For the text-containing cell, return its midpoint in [X, Y] coordinate format. 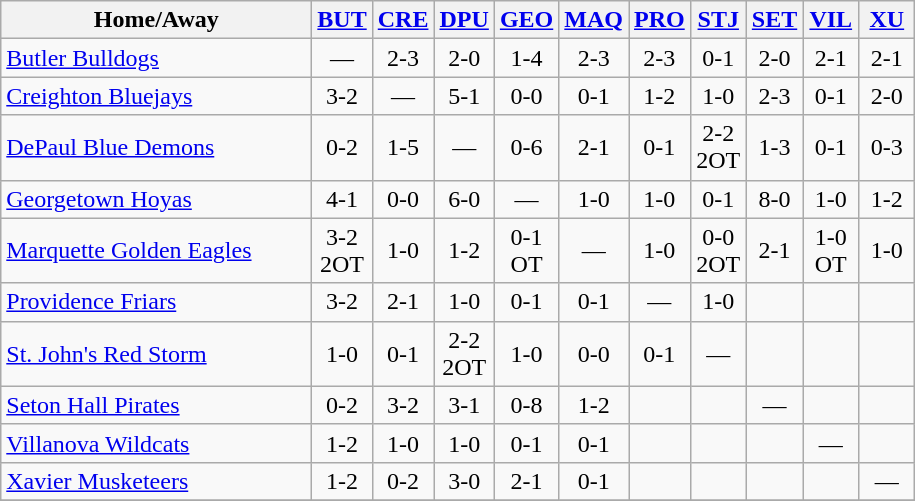
VIL [831, 20]
SET [774, 20]
Marquette Golden Eagles [156, 250]
1-5 [403, 148]
0-3 [887, 148]
CRE [403, 20]
4-1 [342, 199]
1-3 [774, 148]
0-0 2OT [718, 250]
1-0 OT [831, 250]
Home/Away [156, 20]
DePaul Blue Demons [156, 148]
6-0 [464, 199]
STJ [718, 20]
Xavier Musketeers [156, 481]
0-6 [526, 148]
3-0 [464, 481]
5-1 [464, 96]
Seton Hall Pirates [156, 405]
St. John's Red Storm [156, 354]
Butler Bulldogs [156, 58]
Georgetown Hoyas [156, 199]
3-1 [464, 405]
0-8 [526, 405]
GEO [526, 20]
Creighton Bluejays [156, 96]
1-4 [526, 58]
Villanova Wildcats [156, 443]
XU [887, 20]
3-2 2OT [342, 250]
0-1 OT [526, 250]
PRO [659, 20]
DPU [464, 20]
BUT [342, 20]
MAQ [594, 20]
8-0 [774, 199]
Providence Friars [156, 302]
